Scan for the cell matching the given text and deliver its (X, Y) coordinate at center. 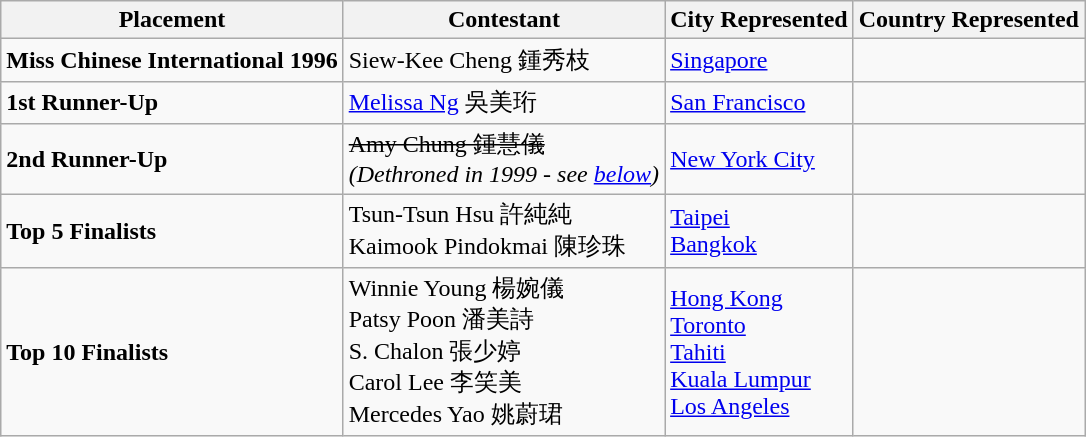
San Francisco (760, 102)
Singapore (760, 60)
Top 5 Finalists (172, 231)
Miss Chinese International 1996 (172, 60)
TaipeiBangkok (760, 231)
Tsun-Tsun Hsu 許純純Kaimook Pindokmai 陳珍珠 (504, 231)
Placement (172, 20)
2nd Runner-Up (172, 159)
Top 10 Finalists (172, 352)
Contestant (504, 20)
Country Represented (968, 20)
Hong KongTorontoTahitiKuala LumpurLos Angeles (760, 352)
Winnie Young 楊婉儀Patsy Poon 潘美詩S. Chalon 張少婷Carol Lee 李笑美Mercedes Yao 姚蔚珺 (504, 352)
Melissa Ng 吳美珩 (504, 102)
City Represented (760, 20)
New York City (760, 159)
Amy Chung 鍾慧儀 (Dethroned in 1999 - see below) (504, 159)
Siew-Kee Cheng 鍾秀枝 (504, 60)
1st Runner-Up (172, 102)
